Return (x, y) of the center of cell containing provided text 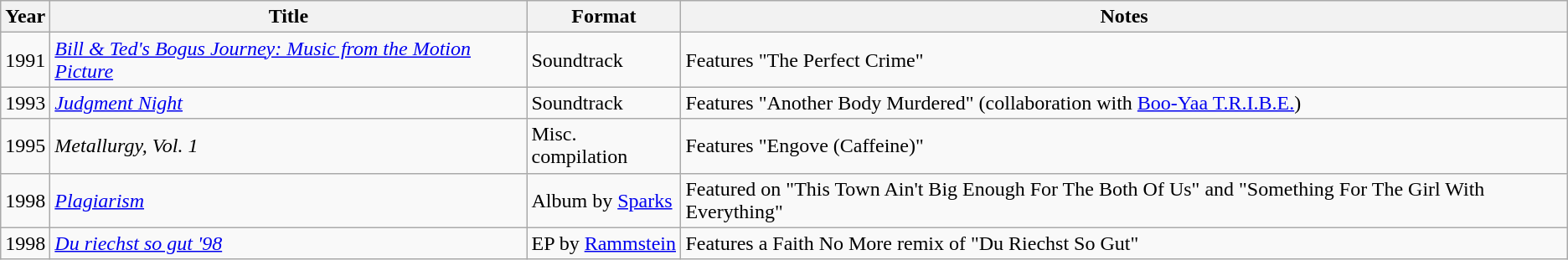
Features a Faith No More remix of "Du Riechst So Gut" (1124, 243)
Format (604, 17)
1993 (25, 103)
1995 (25, 145)
Metallurgy, Vol. 1 (288, 145)
Plagiarism (288, 201)
Judgment Night (288, 103)
Du riechst so gut '98 (288, 243)
Notes (1124, 17)
EP by Rammstein (604, 243)
Features "Engove (Caffeine)" (1124, 145)
Album by Sparks (604, 201)
Features "Another Body Murdered" (collaboration with Boo-Yaa T.R.I.B.E.) (1124, 103)
Bill & Ted's Bogus Journey: Music from the Motion Picture (288, 60)
1991 (25, 60)
Featured on "This Town Ain't Big Enough For The Both Of Us" and "Something For The Girl With Everything" (1124, 201)
Misc. compilation (604, 145)
Title (288, 17)
Year (25, 17)
Features "The Perfect Crime" (1124, 60)
